Extract the [X, Y] coordinate from the center of the cell holding the provided text.  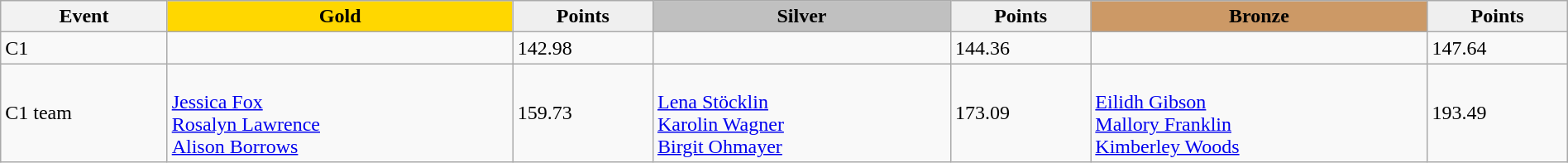
Silver [801, 17]
Event [84, 17]
142.98 [582, 48]
Lena StöcklinKarolin WagnerBirgit Ohmayer [801, 113]
144.36 [1021, 48]
Gold [340, 17]
Jessica FoxRosalyn LawrenceAlison Borrows [340, 113]
173.09 [1021, 113]
Bronze [1259, 17]
C1 team [84, 113]
193.49 [1497, 113]
Eilidh GibsonMallory FranklinKimberley Woods [1259, 113]
159.73 [582, 113]
147.64 [1497, 48]
C1 [84, 48]
